Identify which cell holds the provided text, then report its [x, y] central coordinate. 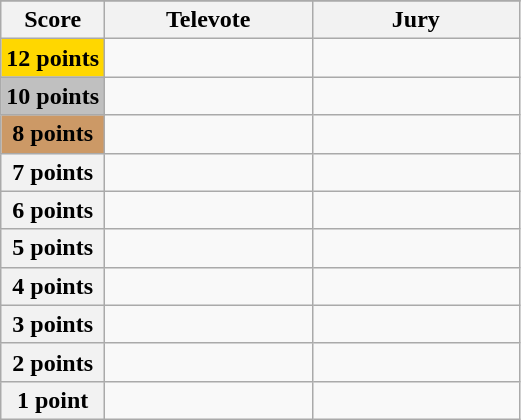
12 points [53, 58]
Televote [209, 20]
Jury [416, 20]
5 points [53, 248]
4 points [53, 286]
8 points [53, 134]
10 points [53, 96]
1 point [53, 400]
7 points [53, 172]
6 points [53, 210]
2 points [53, 362]
Score [53, 20]
3 points [53, 324]
